Pinpoint the cell where the given text exists, returning its [X, Y] midpoint coordinate. 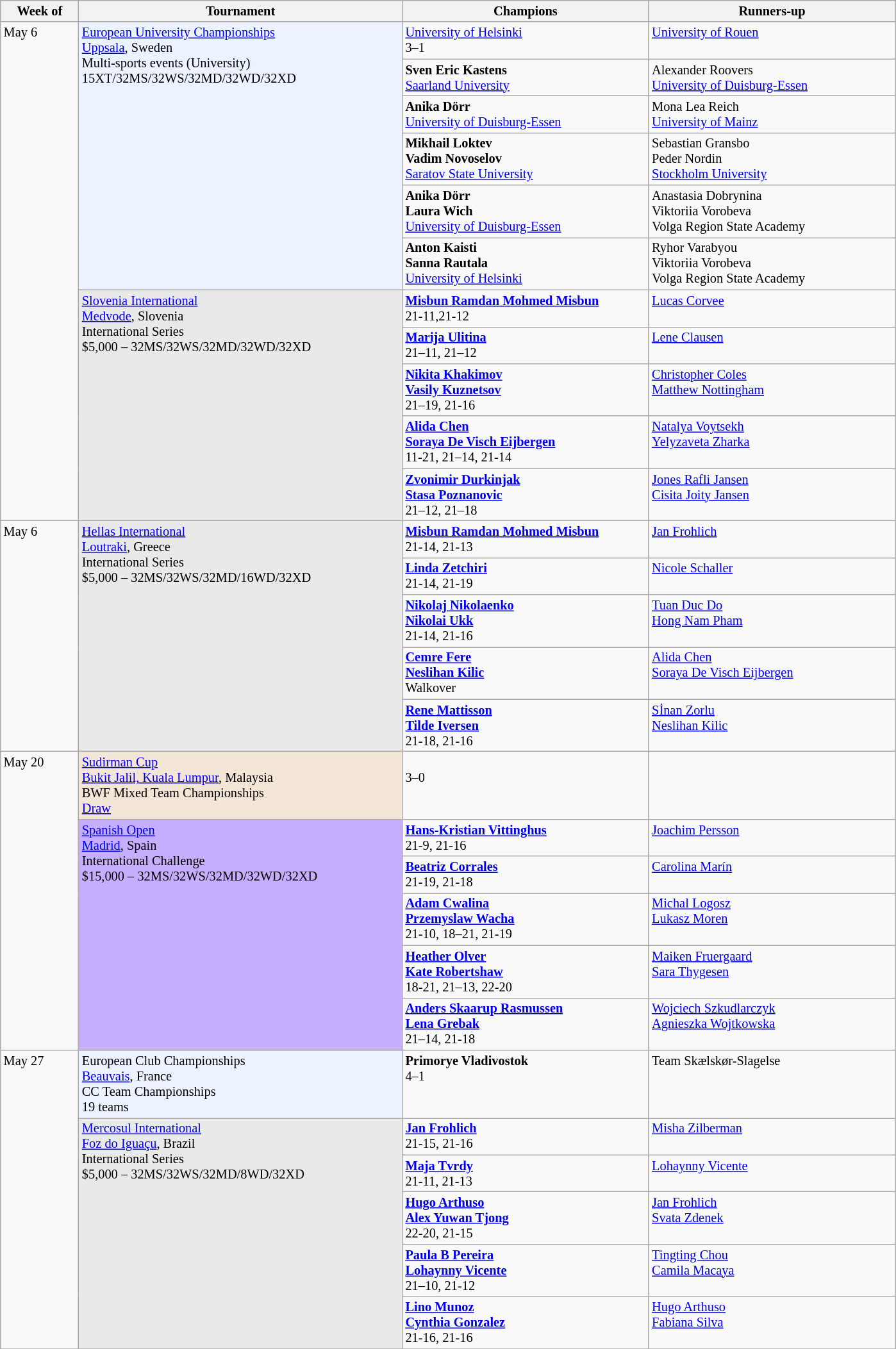
Carolina Marín [772, 875]
Beatriz Corrales21-19, 21-18 [526, 875]
Mikhail Loktev Vadim NovoselovSaratov State University [526, 159]
Anton Kaisti Sanna RautalaUniversity of Helsinki [526, 263]
3–0 [526, 785]
Marija Ulitina21–11, 21–12 [526, 345]
Tingting Chou Camila Macaya [772, 1270]
Spanish OpenMadrid, SpainInternational Challenge$15,000 – 32MS/32WS/32MD/32WD/32XD [241, 934]
Paula B Pereira Lohaynny Vicente21–10, 21-12 [526, 1270]
University of Rouen [772, 40]
Hugo Arthuso Alex Yuwan Tjong22-20, 21-15 [526, 1218]
May 27 [40, 1199]
Anika Dörr Laura WichUniversity of Duisburg-Essen [526, 211]
Misbun Ramdan Mohmed Misbun21-11,21-12 [526, 308]
Wojciech Szkudlarczyk Agnieszka Wojtkowska [772, 1024]
Misha Zilberman [772, 1136]
Joachim Persson [772, 838]
Ryhor Varabyou Viktoriia VorobevaVolga Region State Academy [772, 263]
University of Helsinki3–1 [526, 40]
Maiken Fruergaard Sara Thygesen [772, 972]
Jan Frohlich [772, 539]
Rene Mattisson Tilde Iversen21-18, 21-16 [526, 725]
Sven Eric KastensSaarland University [526, 78]
Michal Logosz Lukasz Moren [772, 919]
Team Skælskør-Slagelse [772, 1084]
Maja Tvrdy21-11, 21-13 [526, 1173]
Christopher Coles Matthew Nottingham [772, 390]
May 20 [40, 900]
Nicole Schaller [772, 576]
Jan Frohlich Svata Zdenek [772, 1218]
Anika DörrUniversity of Duisburg-Essen [526, 114]
Cemre Fere Neslihan KilicWalkover [526, 673]
Runners-up [772, 11]
Linda Zetchiri21-14, 21-19 [526, 576]
Primorye Vladivostok4–1 [526, 1084]
Nikita Khakimov Vasily Kuznetsov21–19, 21-16 [526, 390]
Hans-Kristian Vittinghus21-9, 21-16 [526, 838]
Week of [40, 11]
Zvonimir Durkinjak Stasa Poznanovic21–12, 21–18 [526, 495]
Sİnan Zorlu Neslihan Kilic [772, 725]
Hellas InternationalLoutraki, GreeceInternational Series$5,000 – 32MS/32WS/32MD/16WD/32XD [241, 636]
Adam Cwalina Przemyslaw Wacha21-10, 18–21, 21-19 [526, 919]
Jones Rafli Jansen Cisita Joity Jansen [772, 495]
Anders Skaarup Rasmussen Lena Grebak21–14, 21-18 [526, 1024]
Lene Clausen [772, 345]
Alida Chen Soraya De Visch Eijbergen [772, 673]
Natalya Voytsekh Yelyzaveta Zharka [772, 442]
Hugo Arthuso Fabiana Silva [772, 1323]
Heather Olver Kate Robertshaw18-21, 21–13, 22-20 [526, 972]
Mercosul InternationalFoz do Iguaçu, BrazilInternational Series$5,000 – 32MS/32WS/32MD/8WD/32XD [241, 1233]
Lohaynny Vicente [772, 1173]
Alida Chen Soraya De Visch Eijbergen11-21, 21–14, 21-14 [526, 442]
European University ChampionshipsUppsala, SwedenMulti-sports events (University)15XT/32MS/32WS/32MD/32WD/32XD [241, 156]
Tournament [241, 11]
Misbun Ramdan Mohmed Misbun21-14, 21-13 [526, 539]
Lino Munoz Cynthia Gonzalez21-16, 21-16 [526, 1323]
Anastasia Dobrynina Viktoriia VorobevaVolga Region State Academy [772, 211]
European Club ChampionshipsBeauvais, FranceCC Team Championships19 teams [241, 1084]
Lucas Corvee [772, 308]
Tuan Duc Do Hong Nam Pham [772, 621]
Nikolaj Nikolaenko Nikolai Ukk21-14, 21-16 [526, 621]
Sudirman CupBukit Jalil, Kuala Lumpur, MalaysiaBWF Mixed Team ChampionshipsDraw [241, 785]
Alexander RooversUniversity of Duisburg-Essen [772, 78]
Jan Frohlich21-15, 21-16 [526, 1136]
Champions [526, 11]
Mona Lea ReichUniversity of Mainz [772, 114]
Sebastian Gransbo Peder NordinStockholm University [772, 159]
Slovenia InternationalMedvode, SloveniaInternational Series$5,000 – 32MS/32WS/32MD/32WD/32XD [241, 405]
